Return [X, Y] of the center of cell containing provided text 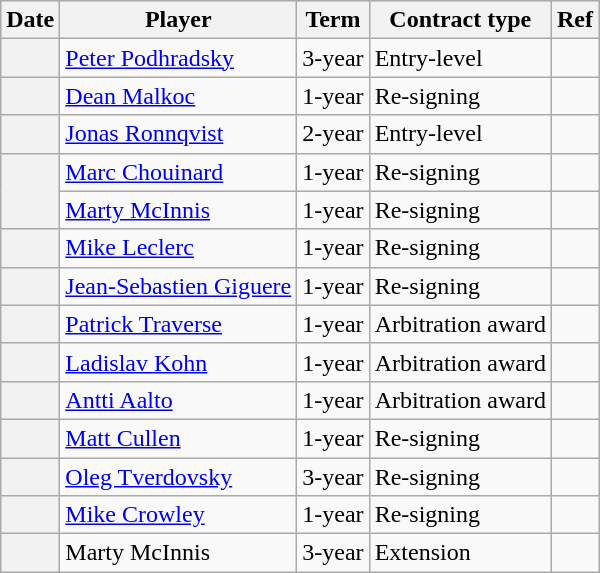
Antti Aalto [178, 400]
2-year [333, 134]
Dean Malkoc [178, 96]
Mike Leclerc [178, 248]
Peter Podhradsky [178, 58]
Patrick Traverse [178, 324]
Term [333, 20]
Date [30, 20]
Player [178, 20]
Jonas Ronnqvist [178, 134]
Matt Cullen [178, 438]
Contract type [460, 20]
Mike Crowley [178, 515]
Ref [574, 20]
Oleg Tverdovsky [178, 477]
Extension [460, 553]
Ladislav Kohn [178, 362]
Marc Chouinard [178, 172]
Jean-Sebastien Giguere [178, 286]
